Detect which cell encompasses the target text, then output its (x, y) center coordinate. 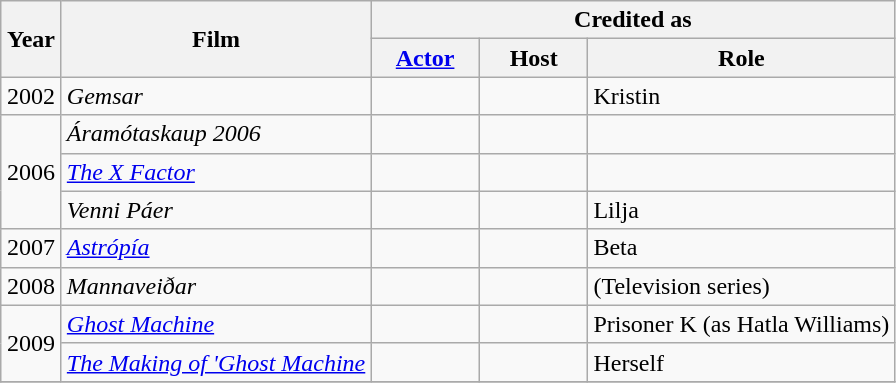
(Television series) (742, 286)
Year (32, 39)
2002 (32, 96)
Astrópía (216, 248)
2009 (32, 343)
Host (534, 58)
Gemsar (216, 96)
Role (742, 58)
Mannaveiðar (216, 286)
2006 (32, 172)
Credited as (633, 20)
Prisoner K (as Hatla Williams) (742, 324)
Áramótaskaup 2006 (216, 134)
Venni Páer (216, 210)
Film (216, 39)
Actor (426, 58)
2008 (32, 286)
2007 (32, 248)
Ghost Machine (216, 324)
The Making of 'Ghost Machine (216, 362)
Beta (742, 248)
The X Factor (216, 172)
Herself (742, 362)
Kristin (742, 96)
Lilja (742, 210)
